Locate the cell with the specified text and output its [x, y] center coordinate. 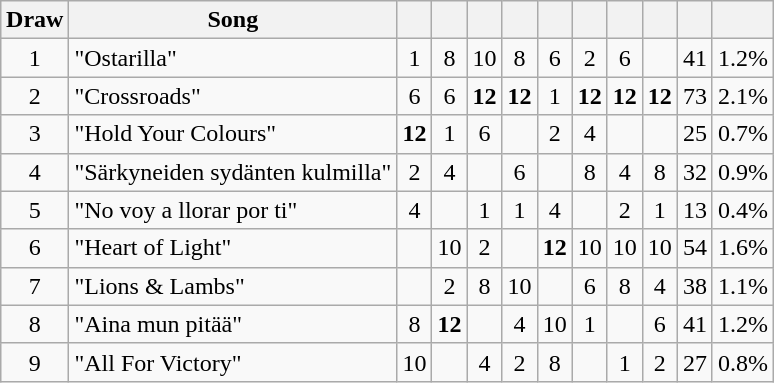
Song [233, 20]
25 [694, 134]
3 [35, 134]
"All For Victory" [233, 362]
38 [694, 286]
0.9% [742, 172]
"Heart of Light" [233, 248]
"Aina mun pitää" [233, 324]
9 [35, 362]
1.1% [742, 286]
"Crossroads" [233, 96]
5 [35, 210]
0.8% [742, 362]
"Hold Your Colours" [233, 134]
2.1% [742, 96]
0.7% [742, 134]
32 [694, 172]
"Särkyneiden sydänten kulmilla" [233, 172]
13 [694, 210]
54 [694, 248]
"Lions & Lambs" [233, 286]
7 [35, 286]
"No voy a llorar por ti" [233, 210]
"Ostarilla" [233, 58]
27 [694, 362]
1.6% [742, 248]
0.4% [742, 210]
Draw [35, 20]
73 [694, 96]
